Identify which cell holds the provided text, then report its (x, y) central coordinate. 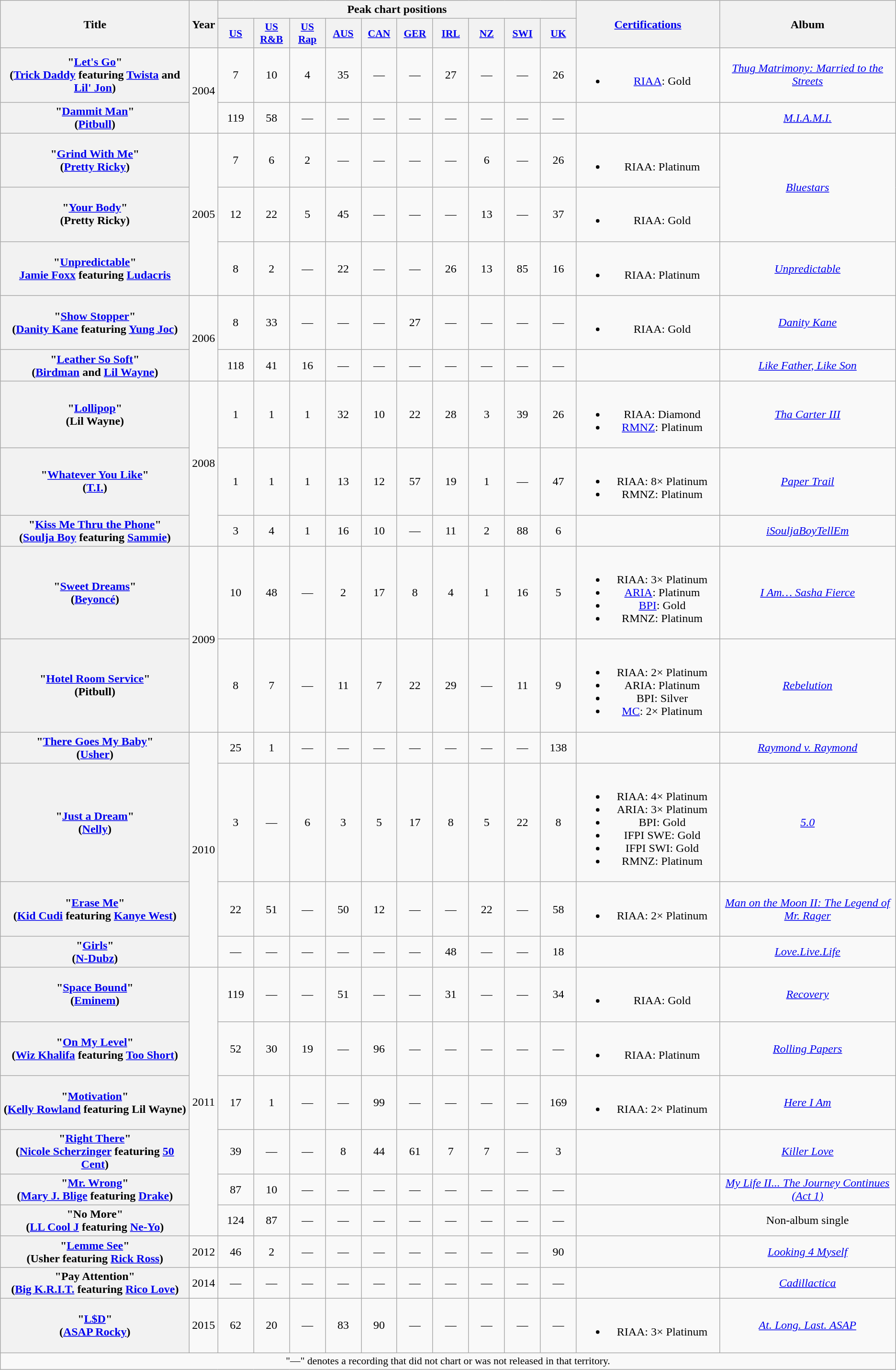
"Let's Go"(Trick Daddy featuring Twista and Lil' Jon) (95, 75)
RIAA: 8× PlatinumRMNZ: Platinum (648, 481)
RIAA: DiamondRMNZ: Platinum (648, 414)
"Lollipop"(Lil Wayne) (95, 414)
"Mr. Wrong"(Mary J. Blige featuring Drake) (95, 1189)
169 (558, 1102)
Paper Trail (807, 481)
"There Goes My Baby"(Usher) (95, 748)
44 (379, 1152)
Raymond v. Raymond (807, 748)
US (235, 34)
Rebelution (807, 686)
"Show Stopper"(Danity Kane featuring Yung Joc) (95, 323)
Unpredictable (807, 268)
CAN (379, 34)
61 (414, 1152)
RIAA: 2× PlatinumARIA: PlatinumBPI: SilverMC: 2× Platinum (648, 686)
Like Father, Like Son (807, 365)
"Right There"(Nicole Scherzinger featuring 50 Cent) (95, 1152)
124 (235, 1220)
2004 (204, 91)
Cadillactica (807, 1282)
29 (451, 686)
GER (414, 34)
"Your Body"(Pretty Ricky) (95, 215)
Title (95, 24)
2005 (204, 215)
Bluestars (807, 187)
"Dammit Man" (Pitbull) (95, 118)
Danity Kane (807, 323)
33 (272, 323)
47 (558, 481)
62 (235, 1325)
I Am… Sasha Fierce (807, 593)
iSouljaBoyTellEm (807, 531)
2006 (204, 338)
5.0 (807, 823)
Rolling Papers (807, 1049)
138 (558, 748)
31 (451, 994)
"Grind With Me"(Pretty Ricky) (95, 160)
Thug Matrimony: Married to the Streets (807, 75)
"L$D" (ASAP Rocky) (95, 1325)
RIAA: 4× PlatinumARIA: 3× PlatinumBPI: GoldIFPI SWE: GoldIFPI SWI: GoldRMNZ: Platinum (648, 823)
"Erase Me"(Kid Cudi featuring Kanye West) (95, 909)
2010 (204, 849)
52 (235, 1049)
"Motivation"(Kelly Rowland featuring Lil Wayne) (95, 1102)
M.I.A.M.I. (807, 118)
AUS (344, 34)
Looking 4 Myself (807, 1252)
SWI (523, 34)
34 (558, 994)
"Space Bound"(Eminem) (95, 994)
Killer Love (807, 1152)
99 (379, 1102)
41 (272, 365)
88 (523, 531)
30 (272, 1049)
Love.Live.Life (807, 952)
46 (235, 1252)
"No More"(LL Cool J featuring Ne-Yo) (95, 1220)
"Pay Attention" (Big K.R.I.T. featuring Rico Love) (95, 1282)
"Leather So Soft"(Birdman and Lil Wayne) (95, 365)
20 (272, 1325)
Here I Am (807, 1102)
2011 (204, 1101)
Year (204, 24)
85 (523, 268)
At. Long. Last. ASAP (807, 1325)
118 (235, 365)
Certifications (648, 24)
57 (414, 481)
"—" denotes a recording that did not chart or was not released in that territory. (448, 1361)
My Life II... The Journey Continues (Act 1) (807, 1189)
50 (344, 909)
"Just a Dream"(Nelly) (95, 823)
37 (558, 215)
2012 (204, 1252)
"Kiss Me Thru the Phone"(Soulja Boy featuring Sammie) (95, 531)
18 (558, 952)
35 (344, 75)
UK (558, 34)
Non-album single (807, 1220)
IRL (451, 34)
RIAA: 3× PlatinumARIA: PlatinumBPI: GoldRMNZ: Platinum (648, 593)
"Hotel Room Service"(Pitbull) (95, 686)
45 (344, 215)
"Girls"(N-Dubz) (95, 952)
2008 (204, 464)
9 (558, 686)
"Lemme See"(Usher featuring Rick Ross) (95, 1252)
2015 (204, 1325)
NZ (486, 34)
83 (344, 1325)
96 (379, 1049)
2014 (204, 1282)
Recovery (807, 994)
Album (807, 24)
28 (451, 414)
USRap (307, 34)
2009 (204, 639)
US R&B (272, 34)
"Whatever You Like"(T.I.) (95, 481)
32 (344, 414)
"Unpredictable"Jamie Foxx featuring Ludacris (95, 268)
"Sweet Dreams"(Beyoncé) (95, 593)
Tha Carter III (807, 414)
RIAA: 3× Platinum (648, 1325)
Peak chart positions (397, 10)
"On My Level"(Wiz Khalifa featuring Too Short) (95, 1049)
25 (235, 748)
Man on the Moon II: The Legend of Mr. Rager (807, 909)
